Pinpoint the cell where the given text exists, returning its [x, y] midpoint coordinate. 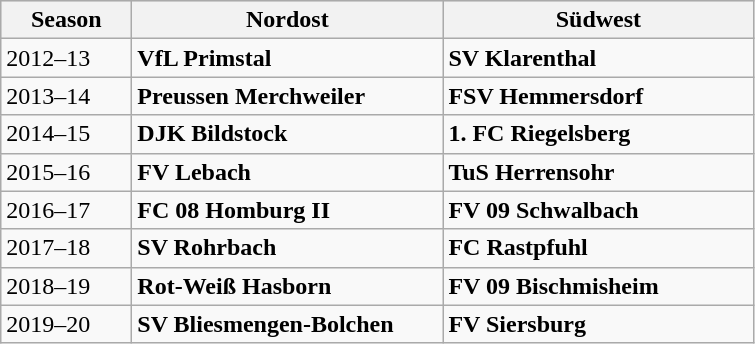
Südwest [598, 20]
Season [66, 20]
2016–17 [66, 210]
2012–13 [66, 58]
FV 09 Bischmisheim [598, 286]
FC Rastpfuhl [598, 248]
DJK Bildstock [288, 134]
FC 08 Homburg II [288, 210]
SV Bliesmengen-Bolchen [288, 324]
VfL Primstal [288, 58]
2014–15 [66, 134]
2019–20 [66, 324]
SV Rohrbach [288, 248]
1. FC Riegelsberg [598, 134]
FV 09 Schwalbach [598, 210]
Rot-Weiß Hasborn [288, 286]
FV Siersburg [598, 324]
2018–19 [66, 286]
FV Lebach [288, 172]
SV Klarenthal [598, 58]
2015–16 [66, 172]
Preussen Merchweiler [288, 96]
2017–18 [66, 248]
TuS Herrensohr [598, 172]
FSV Hemmersdorf [598, 96]
2013–14 [66, 96]
Nordost [288, 20]
